Return [x, y] of the center of cell containing provided text 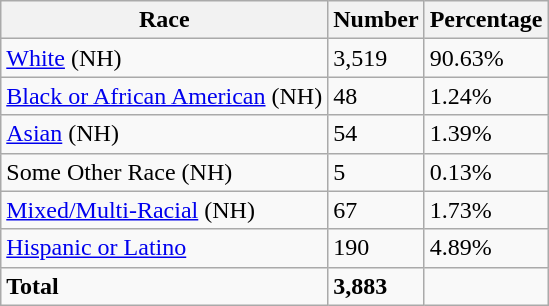
67 [376, 210]
1.73% [486, 210]
Number [376, 20]
Some Other Race (NH) [164, 172]
1.24% [486, 96]
90.63% [486, 58]
3,519 [376, 58]
3,883 [376, 286]
190 [376, 248]
Percentage [486, 20]
1.39% [486, 134]
0.13% [486, 172]
Race [164, 20]
Asian (NH) [164, 134]
Total [164, 286]
White (NH) [164, 58]
5 [376, 172]
Black or African American (NH) [164, 96]
Mixed/Multi-Racial (NH) [164, 210]
4.89% [486, 248]
48 [376, 96]
54 [376, 134]
Hispanic or Latino [164, 248]
